Identify which cell holds the provided text, then report its (X, Y) central coordinate. 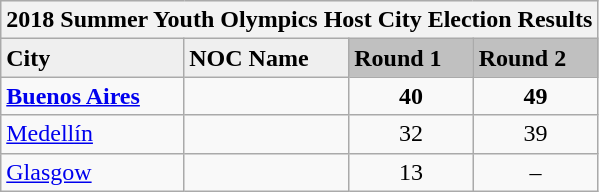
32 (412, 134)
Glasgow (92, 172)
13 (412, 172)
Medellín (92, 134)
Round 1 (412, 58)
– (536, 172)
Round 2 (536, 58)
40 (412, 96)
City (92, 58)
49 (536, 96)
NOC Name (266, 58)
39 (536, 134)
Buenos Aires (92, 96)
2018 Summer Youth Olympics Host City Election Results (300, 20)
